Detect which cell encompasses the target text, then output its [x, y] center coordinate. 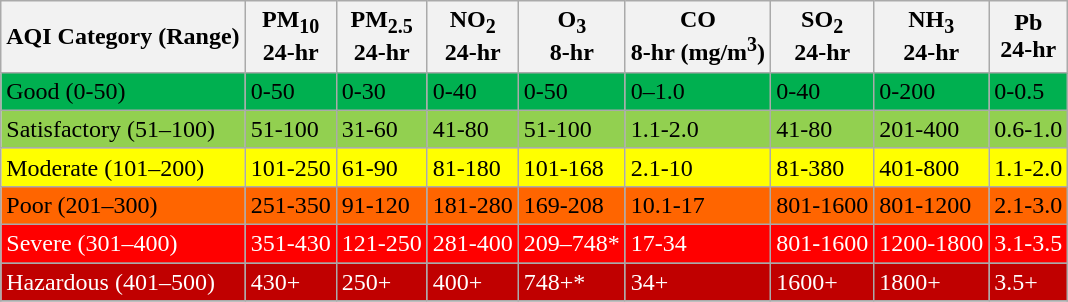
Satisfactory (51–100) [123, 129]
281-400 [472, 244]
0-0.5 [1028, 91]
10.1-17 [698, 205]
250+ [382, 282]
209–748* [572, 244]
O38-hr [572, 37]
101-250 [290, 167]
2.1-3.0 [1028, 205]
PM1024-hr [290, 37]
17-34 [698, 244]
NO224-hr [472, 37]
400+ [472, 282]
0.6-1.0 [1028, 129]
801-1200 [932, 205]
31-60 [382, 129]
1800+ [932, 282]
Pb24-hr [1028, 37]
CO8-hr (mg/m3) [698, 37]
748+* [572, 282]
0-30 [382, 91]
0–1.0 [698, 91]
SO224-hr [822, 37]
169-208 [572, 205]
81-380 [822, 167]
3.5+ [1028, 282]
91-120 [382, 205]
NH324-hr [932, 37]
AQI Category (Range) [123, 37]
Hazardous (401–500) [123, 282]
181-280 [472, 205]
3.1-3.5 [1028, 244]
430+ [290, 282]
351-430 [290, 244]
1600+ [822, 282]
Moderate (101–200) [123, 167]
34+ [698, 282]
121-250 [382, 244]
Good (0-50) [123, 91]
81-180 [472, 167]
201-400 [932, 129]
PM2.524-hr [382, 37]
401-800 [932, 167]
Severe (301–400) [123, 244]
Poor (201–300) [123, 205]
61-90 [382, 167]
101-168 [572, 167]
0-200 [932, 91]
251-350 [290, 205]
2.1-10 [698, 167]
1200-1800 [932, 244]
